Output the [x, y] coordinate of the center of the cell containing the given text.  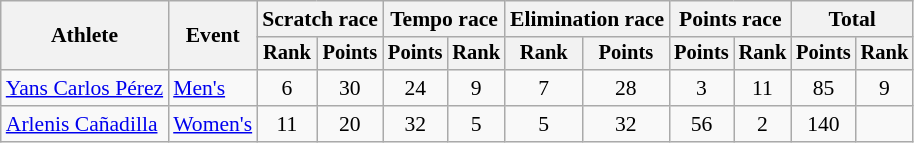
3 [701, 88]
Tempo race [444, 19]
20 [350, 124]
Athlete [84, 36]
Scratch race [320, 19]
Total [852, 19]
30 [350, 88]
7 [544, 88]
Elimination race [587, 19]
2 [763, 124]
56 [701, 124]
24 [415, 88]
Points race [730, 19]
Yans Carlos Pérez [84, 88]
85 [823, 88]
6 [286, 88]
Event [212, 36]
Men's [212, 88]
Arlenis Cañadilla [84, 124]
Women's [212, 124]
140 [823, 124]
28 [626, 88]
